Capture the cell that displays the provided text and extract its [x, y] central coordinate. 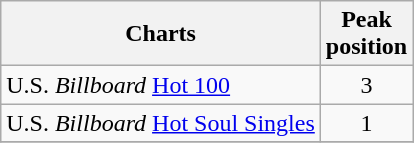
1 [366, 123]
U.S. Billboard Hot Soul Singles [161, 123]
Peakposition [366, 34]
Charts [161, 34]
U.S. Billboard Hot 100 [161, 85]
3 [366, 85]
